For the text-containing cell, return its midpoint in [X, Y] coordinate format. 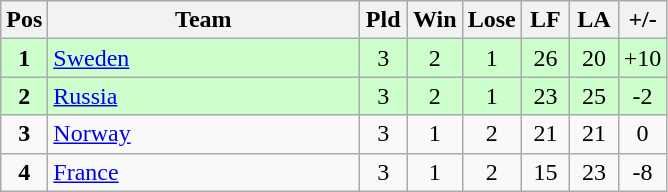
+10 [642, 58]
25 [594, 96]
+/- [642, 20]
LA [594, 20]
Pld [384, 20]
-8 [642, 172]
0 [642, 134]
LF [546, 20]
-2 [642, 96]
4 [24, 172]
Lose [492, 20]
Win [434, 20]
France [204, 172]
26 [546, 58]
Norway [204, 134]
15 [546, 172]
Russia [204, 96]
20 [594, 58]
Pos [24, 20]
Sweden [204, 58]
Team [204, 20]
